Return the (X, Y) coordinate for the center point of the cell that contains the specified text.  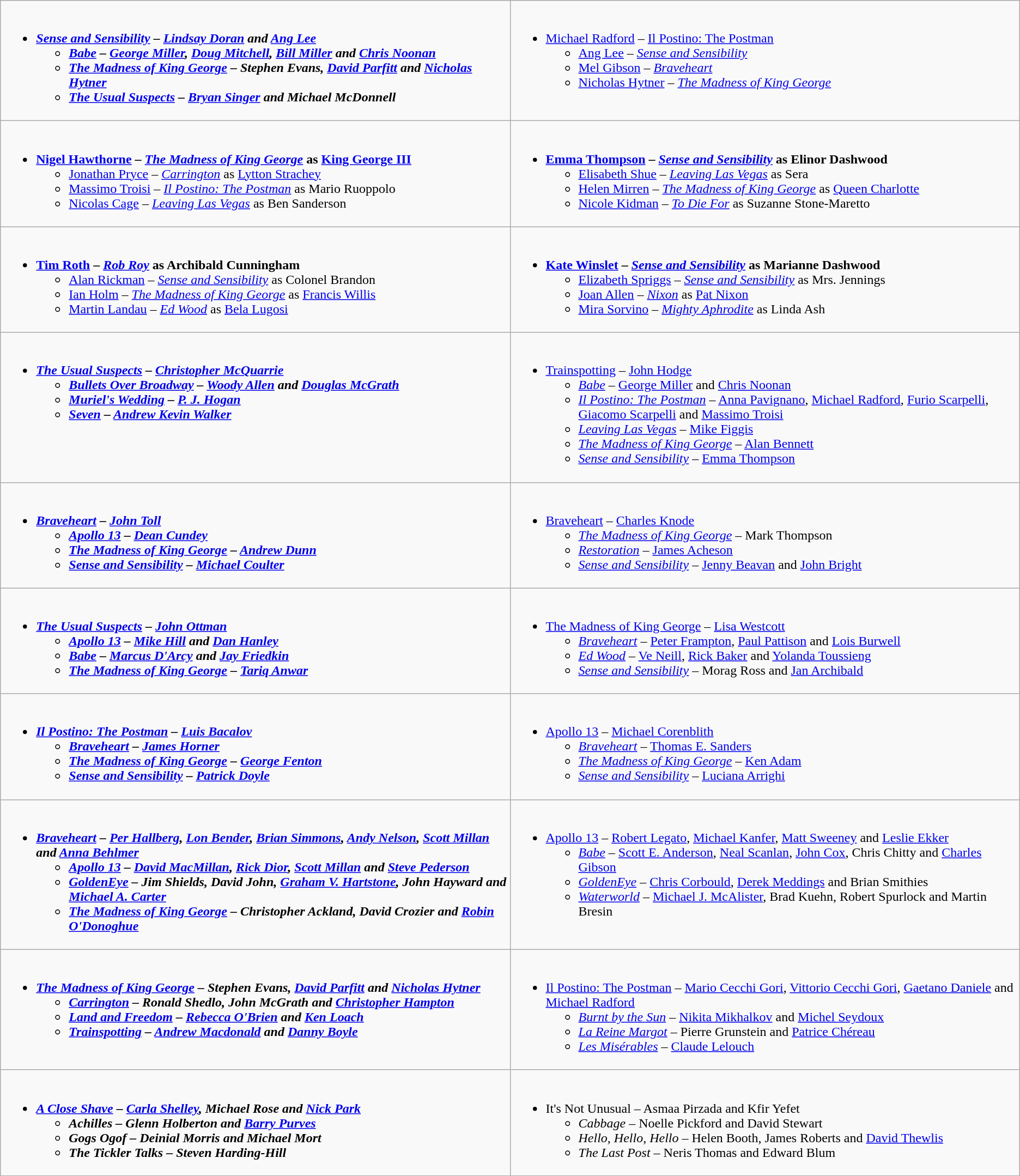
Michael Radford – Il Postino: The PostmanAng Lee – Sense and SensibilityMel Gibson – BraveheartNicholas Hytner – The Madness of King George (765, 61)
Braveheart – John TollApollo 13 – Dean CundeyThe Madness of King George – Andrew DunnSense and Sensibility – Michael Coulter (255, 535)
Braveheart – Charles KnodeThe Madness of King George – Mark ThompsonRestoration – James AchesonSense and Sensibility – Jenny Beavan and John Bright (765, 535)
Apollo 13 – Michael CorenblithBraveheart – Thomas E. SandersThe Madness of King George – Ken AdamSense and Sensibility – Luciana Arrighi (765, 747)
Il Postino: The Postman – Luis BacalovBraveheart – James HornerThe Madness of King George – George FentonSense and Sensibility – Patrick Doyle (255, 747)
The Usual Suspects – John OttmanApollo 13 – Mike Hill and Dan HanleyBabe – Marcus D'Arcy and Jay FriedkinThe Madness of King George – Tariq Anwar (255, 641)
